Identify which cell holds the provided text, then report its (X, Y) central coordinate. 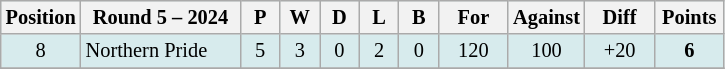
D (340, 17)
For (474, 17)
P (260, 17)
+20 (620, 51)
Northern Pride (161, 51)
W (300, 17)
5 (260, 51)
Round 5 – 2024 (161, 17)
Points (689, 17)
100 (546, 51)
8 (41, 51)
120 (474, 51)
3 (300, 51)
2 (379, 51)
Position (41, 17)
Against (546, 17)
B (419, 17)
6 (689, 51)
L (379, 17)
Diff (620, 17)
